Return [X, Y] of the center of cell containing provided text 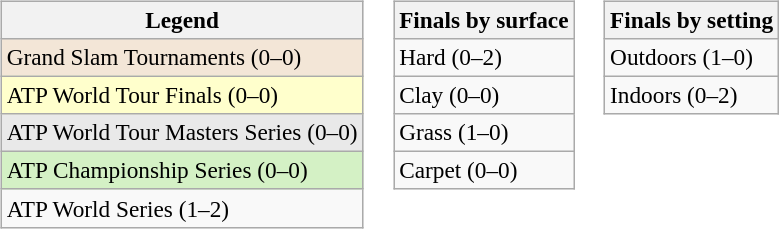
Hard (0–2) [484, 57]
Outdoors (1–0) [692, 57]
ATP Championship Series (0–0) [182, 171]
ATP World Series (1–2) [182, 208]
Clay (0–0) [484, 95]
Legend [182, 20]
ATP World Tour Finals (0–0) [182, 95]
Finals by surface [484, 20]
ATP World Tour Masters Series (0–0) [182, 133]
Grand Slam Tournaments (0–0) [182, 57]
Indoors (0–2) [692, 95]
Grass (1–0) [484, 133]
Carpet (0–0) [484, 171]
Finals by setting [692, 20]
